Capture the cell that displays the provided text and extract its [X, Y] central coordinate. 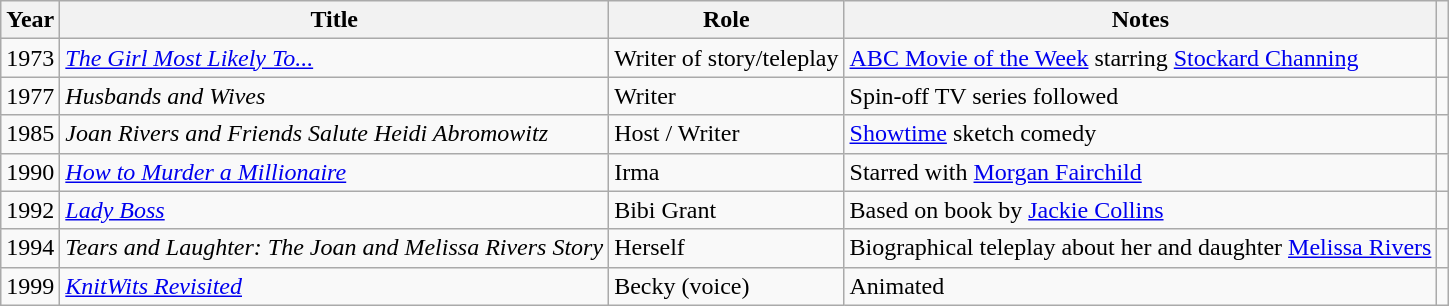
Irma [726, 172]
Husbands and Wives [334, 96]
Bibi Grant [726, 210]
Role [726, 20]
Becky (voice) [726, 286]
Notes [1140, 20]
Herself [726, 248]
Showtime sketch comedy [1140, 134]
How to Murder a Millionaire [334, 172]
Year [30, 20]
KnitWits Revisited [334, 286]
Lady Boss [334, 210]
Tears and Laughter: The Joan and Melissa Rivers Story [334, 248]
Title [334, 20]
Based on book by Jackie Collins [1140, 210]
Starred with Morgan Fairchild [1140, 172]
Spin-off TV series followed [1140, 96]
1999 [30, 286]
ABC Movie of the Week starring Stockard Channing [1140, 58]
The Girl Most Likely To... [334, 58]
Animated [1140, 286]
Biographical teleplay about her and daughter Melissa Rivers [1140, 248]
1985 [30, 134]
Writer of story/teleplay [726, 58]
Host / Writer [726, 134]
Joan Rivers and Friends Salute Heidi Abromowitz [334, 134]
1990 [30, 172]
Writer [726, 96]
1977 [30, 96]
1992 [30, 210]
1973 [30, 58]
1994 [30, 248]
